Pinpoint the cell where the given text exists, returning its (x, y) midpoint coordinate. 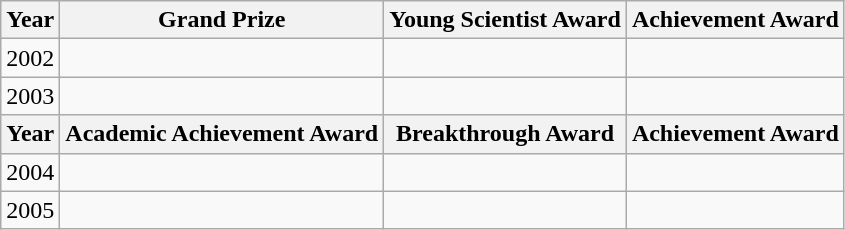
Academic Achievement Award (222, 134)
Breakthrough Award (506, 134)
2004 (30, 172)
2002 (30, 58)
2005 (30, 210)
2003 (30, 96)
Grand Prize (222, 20)
Young Scientist Award (506, 20)
